Detect which cell encompasses the target text, then output its [x, y] center coordinate. 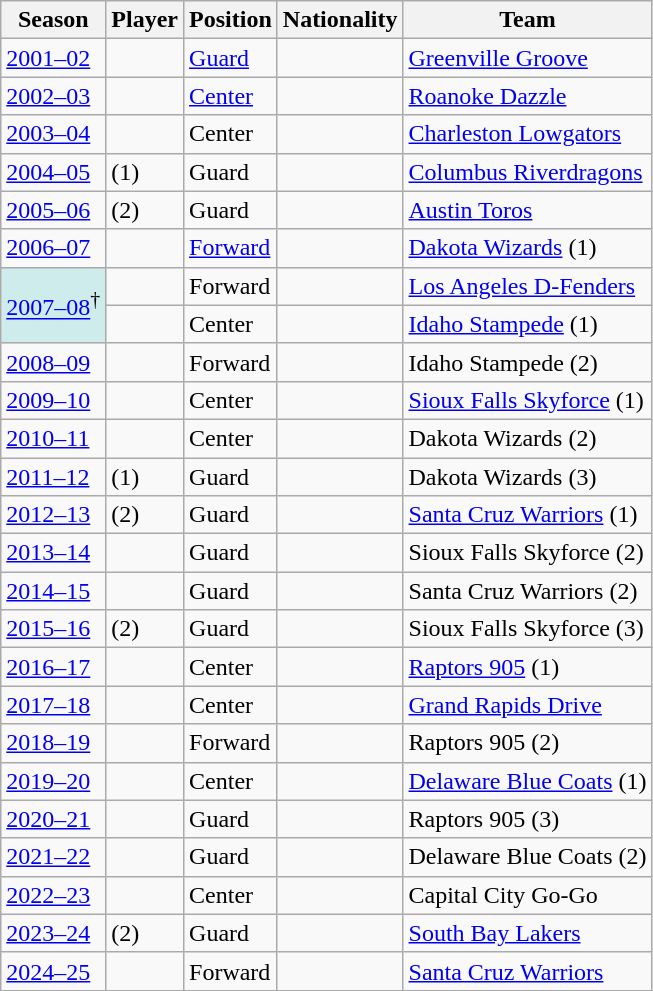
Season [54, 20]
2019–20 [54, 781]
2023–24 [54, 933]
2016–17 [54, 667]
2006–07 [54, 248]
Raptors 905 (3) [528, 819]
Dakota Wizards (3) [528, 477]
Idaho Stampede (2) [528, 362]
Sioux Falls Skyforce (1) [528, 400]
2022–23 [54, 895]
Sioux Falls Skyforce (2) [528, 553]
Delaware Blue Coats (2) [528, 857]
2008–09 [54, 362]
Dakota Wizards (2) [528, 438]
2009–10 [54, 400]
Capital City Go-Go [528, 895]
Player [145, 20]
Los Angeles D-Fenders [528, 286]
2020–21 [54, 819]
2017–18 [54, 705]
Austin Toros [528, 210]
Grand Rapids Drive [528, 705]
Roanoke Dazzle [528, 96]
2011–12 [54, 477]
2002–03 [54, 96]
Delaware Blue Coats (1) [528, 781]
2024–25 [54, 971]
Raptors 905 (2) [528, 743]
2018–19 [54, 743]
2014–15 [54, 591]
Sioux Falls Skyforce (3) [528, 629]
South Bay Lakers [528, 933]
2012–13 [54, 515]
Nationality [340, 20]
Position [231, 20]
Idaho Stampede (1) [528, 324]
2007–08† [54, 305]
2005–06 [54, 210]
Columbus Riverdragons [528, 172]
2001–02 [54, 58]
Santa Cruz Warriors [528, 971]
2015–16 [54, 629]
Team [528, 20]
2021–22 [54, 857]
Charleston Lowgators [528, 134]
Raptors 905 (1) [528, 667]
Dakota Wizards (1) [528, 248]
2003–04 [54, 134]
Santa Cruz Warriors (1) [528, 515]
2010–11 [54, 438]
2013–14 [54, 553]
Greenville Groove [528, 58]
Santa Cruz Warriors (2) [528, 591]
2004–05 [54, 172]
